Extract the [x, y] coordinate from the center of the cell holding the provided text.  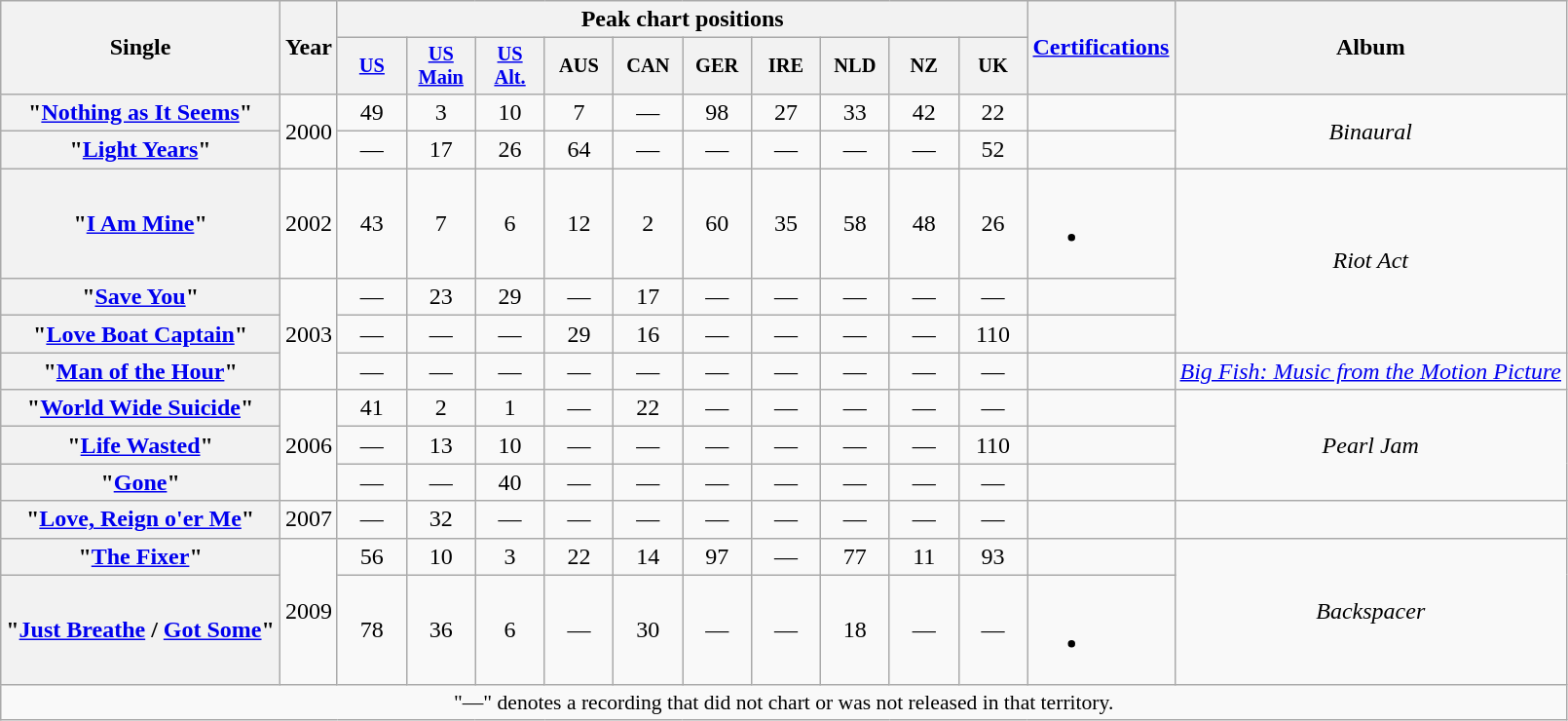
58 [855, 224]
"Save You" [140, 297]
32 [440, 519]
Year [308, 48]
2000 [308, 131]
1 [510, 408]
23 [440, 297]
IRE [787, 66]
"I Am Mine" [140, 224]
78 [372, 629]
Single [140, 48]
41 [372, 408]
2007 [308, 519]
Pearl Jam [1371, 445]
USAlt. [510, 66]
NLD [855, 66]
"Gone" [140, 482]
93 [993, 556]
48 [923, 224]
56 [372, 556]
Album [1371, 48]
Backspacer [1371, 612]
"—" denotes a recording that did not chart or was not released in that territory. [784, 702]
"Nothing as It Seems" [140, 112]
Certifications [1101, 48]
UK [993, 66]
NZ [923, 66]
52 [993, 150]
40 [510, 482]
12 [579, 224]
49 [372, 112]
US [372, 66]
2006 [308, 445]
2003 [308, 334]
AUS [579, 66]
60 [717, 224]
Big Fish: Music from the Motion Picture [1371, 371]
"Life Wasted" [140, 445]
30 [649, 629]
97 [717, 556]
11 [923, 556]
"World Wide Suicide" [140, 408]
64 [579, 150]
18 [855, 629]
43 [372, 224]
Riot Act [1371, 261]
Binaural [1371, 131]
"Light Years" [140, 150]
"Just Breathe / Got Some" [140, 629]
27 [787, 112]
Peak chart positions [682, 19]
16 [649, 334]
"Man of the Hour" [140, 371]
2002 [308, 224]
"The Fixer" [140, 556]
14 [649, 556]
GER [717, 66]
2009 [308, 612]
"Love Boat Captain" [140, 334]
36 [440, 629]
"Love, Reign o'er Me" [140, 519]
CAN [649, 66]
13 [440, 445]
42 [923, 112]
33 [855, 112]
35 [787, 224]
77 [855, 556]
US Main [440, 66]
98 [717, 112]
